Scan for the cell matching the given text and deliver its [X, Y] coordinate at center. 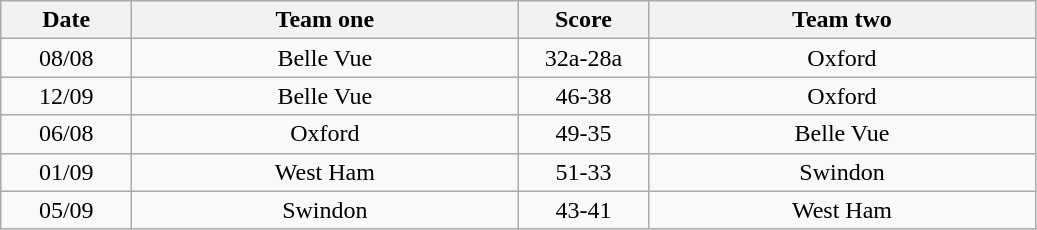
Date [66, 20]
05/09 [66, 210]
12/09 [66, 96]
Score [584, 20]
49-35 [584, 134]
06/08 [66, 134]
43-41 [584, 210]
01/09 [66, 172]
Team two [842, 20]
51-33 [584, 172]
Team one [325, 20]
08/08 [66, 58]
46-38 [584, 96]
32a-28a [584, 58]
